Return the (X, Y) coordinate for the center point of the cell that contains the specified text.  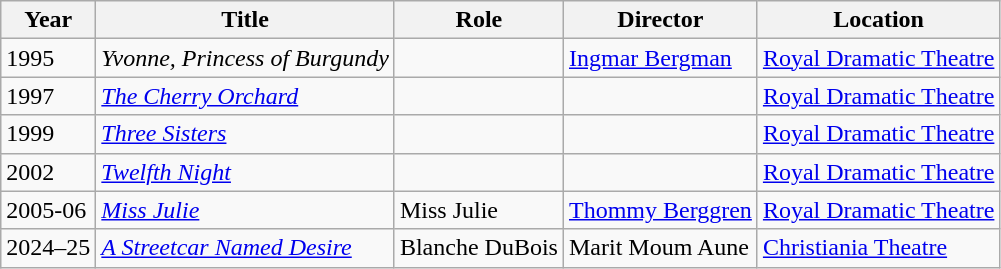
1997 (48, 96)
Marit Moum Aune (660, 248)
2024–25 (48, 248)
2002 (48, 172)
1995 (48, 58)
2005-06 (48, 210)
Director (660, 20)
1999 (48, 134)
Thommy Berggren (660, 210)
Three Sisters (246, 134)
Yvonne, Princess of Burgundy (246, 58)
The Cherry Orchard (246, 96)
Year (48, 20)
Ingmar Bergman (660, 58)
Christiania Theatre (878, 248)
Role (478, 20)
Twelfth Night (246, 172)
Blanche DuBois (478, 248)
A Streetcar Named Desire (246, 248)
Title (246, 20)
Location (878, 20)
